Search for the cell housing the specified text and yield its [x, y] center coordinate. 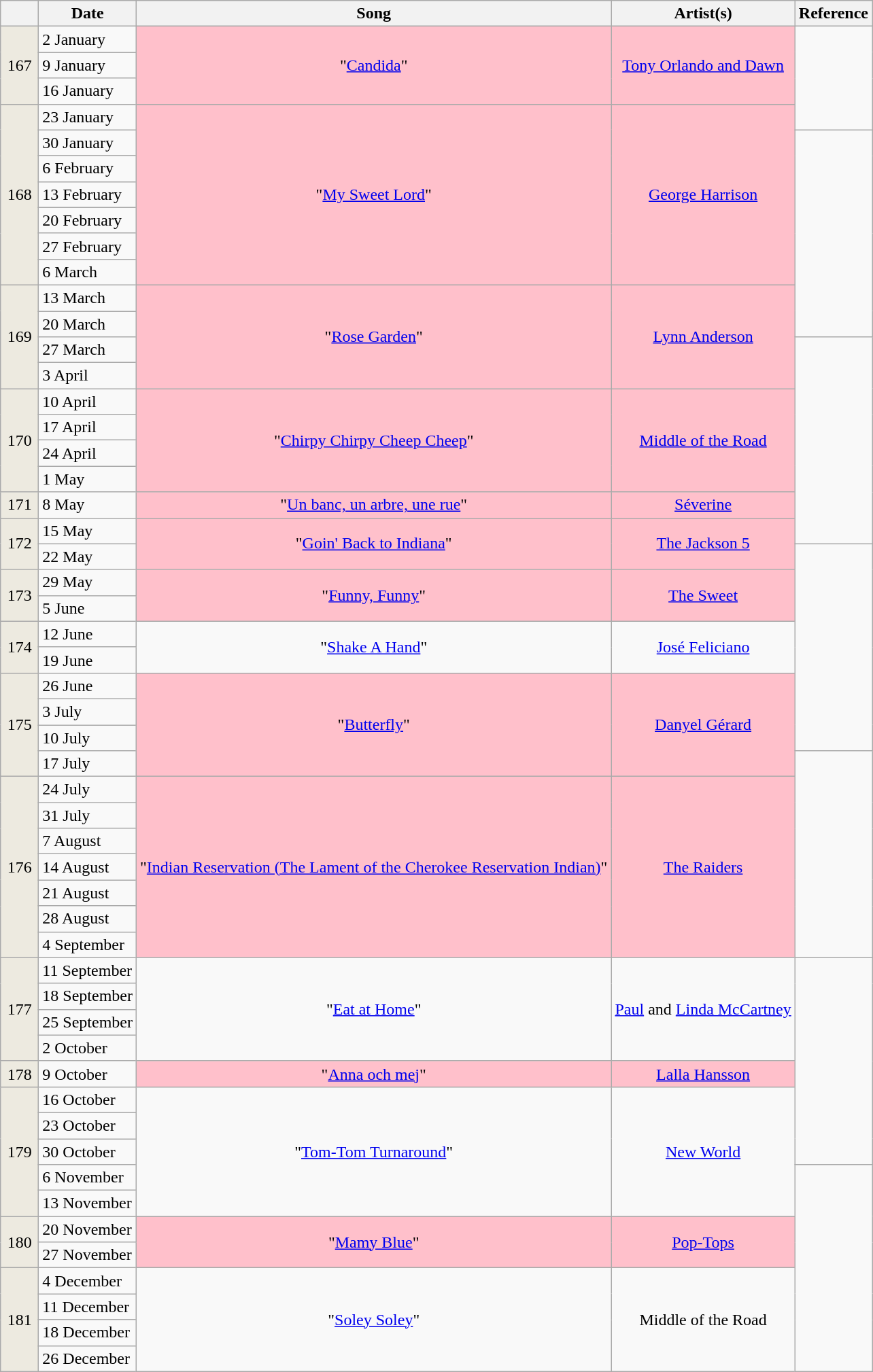
172 [20, 544]
13 February [88, 194]
"Eat at Home" [374, 1009]
181 [20, 1320]
171 [20, 505]
6 November [88, 1178]
3 July [88, 711]
16 October [88, 1100]
18 September [88, 996]
23 January [88, 117]
New World [703, 1151]
Pop-Tops [703, 1242]
4 December [88, 1281]
The Raiders [703, 867]
175 [20, 724]
Song [374, 14]
30 January [88, 143]
The Jackson 5 [703, 544]
"Butterfly" [374, 724]
180 [20, 1242]
25 September [88, 1022]
22 May [88, 557]
Reference [834, 14]
"Chirpy Chirpy Cheep Cheep" [374, 440]
168 [20, 194]
2 January [88, 39]
20 March [88, 324]
6 March [88, 272]
"Indian Reservation (The Lament of the Cherokee Reservation Indian)" [374, 867]
15 May [88, 531]
"Soley Soley" [374, 1320]
The Sweet [703, 595]
24 July [88, 790]
9 January [88, 65]
26 June [88, 686]
24 April [88, 453]
10 July [88, 737]
167 [20, 65]
José Feliciano [703, 647]
179 [20, 1151]
28 August [88, 919]
7 August [88, 841]
"Tom-Tom Turnaround" [374, 1151]
21 August [88, 893]
11 December [88, 1307]
31 July [88, 815]
27 March [88, 350]
174 [20, 647]
169 [20, 336]
"Un banc, un arbre, une rue" [374, 505]
"Rose Garden" [374, 336]
6 February [88, 169]
Artist(s) [703, 14]
13 March [88, 298]
"Candida" [374, 65]
"Goin' Back to Indiana" [374, 544]
176 [20, 867]
177 [20, 1009]
"Mamy Blue" [374, 1242]
20 November [88, 1229]
Paul and Linda McCartney [703, 1009]
9 October [88, 1074]
29 May [88, 582]
30 October [88, 1152]
19 June [88, 660]
"Shake A Hand" [374, 647]
12 June [88, 634]
Danyel Gérard [703, 724]
Séverine [703, 505]
17 April [88, 427]
Tony Orlando and Dawn [703, 65]
10 April [88, 402]
13 November [88, 1203]
George Harrison [703, 194]
18 December [88, 1333]
14 August [88, 867]
1 May [88, 479]
2 October [88, 1048]
"My Sweet Lord" [374, 194]
Lalla Hansson [703, 1074]
16 January [88, 91]
23 October [88, 1125]
"Funny, Funny" [374, 595]
"Anna och mej" [374, 1074]
11 September [88, 970]
170 [20, 440]
4 September [88, 945]
8 May [88, 505]
27 November [88, 1255]
173 [20, 595]
178 [20, 1074]
17 July [88, 764]
27 February [88, 246]
20 February [88, 220]
Lynn Anderson [703, 336]
Date [88, 14]
26 December [88, 1358]
3 April [88, 376]
5 June [88, 608]
